Locate the cell with the specified text and output its (X, Y) center coordinate. 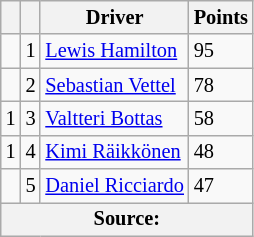
4 (31, 152)
Driver (114, 17)
Kimi Räikkönen (114, 152)
Lewis Hamilton (114, 51)
95 (221, 51)
2 (31, 85)
Source: (127, 219)
58 (221, 118)
47 (221, 186)
Points (221, 17)
5 (31, 186)
3 (31, 118)
48 (221, 152)
Daniel Ricciardo (114, 186)
Sebastian Vettel (114, 85)
78 (221, 85)
Valtteri Bottas (114, 118)
